Locate the cell with the specified text and output its (x, y) center coordinate. 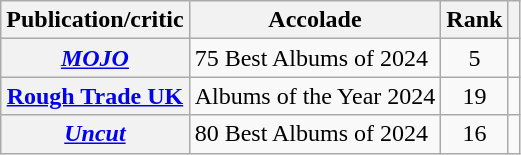
16 (474, 134)
Rough Trade UK (95, 96)
Accolade (315, 20)
5 (474, 58)
75 Best Albums of 2024 (315, 58)
Albums of the Year 2024 (315, 96)
MOJO (95, 58)
80 Best Albums of 2024 (315, 134)
Rank (474, 20)
Uncut (95, 134)
Publication/critic (95, 20)
19 (474, 96)
